Return (x, y) of the center of cell containing provided text 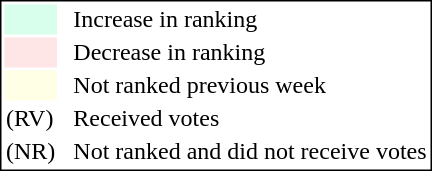
Not ranked and did not receive votes (250, 151)
Received votes (250, 119)
(RV) (30, 119)
(NR) (30, 151)
Increase in ranking (250, 19)
Decrease in ranking (250, 53)
Not ranked previous week (250, 85)
